Return the (x, y) coordinate for the center point of the cell that contains the specified text.  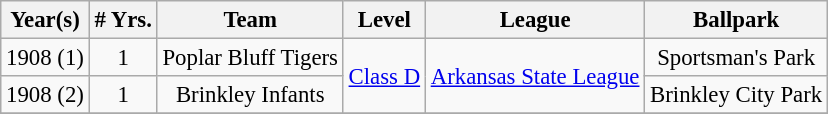
Brinkley Infants (250, 95)
Year(s) (45, 20)
1908 (1) (45, 58)
League (534, 20)
Ballpark (736, 20)
Team (250, 20)
# Yrs. (123, 20)
1908 (2) (45, 95)
Level (384, 20)
Poplar Bluff Tigers (250, 58)
Brinkley City Park (736, 95)
Sportsman's Park (736, 58)
Arkansas State League (534, 76)
Class D (384, 76)
